Output the [x, y] coordinate of the center of the cell containing the given text.  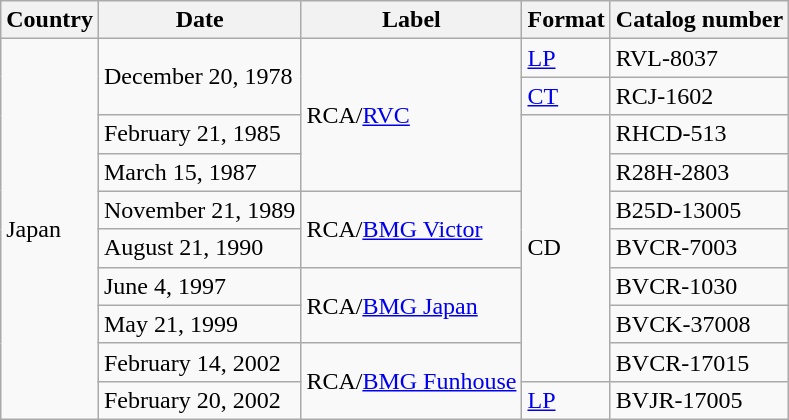
BVJR-17005 [699, 400]
BVCR-17015 [699, 362]
November 21, 1989 [199, 210]
RVL-8037 [699, 58]
February 20, 2002 [199, 400]
BVCR-7003 [699, 248]
CT [566, 96]
May 21, 1999 [199, 324]
RCA/BMG Funhouse [412, 381]
Country [50, 20]
February 14, 2002 [199, 362]
Catalog number [699, 20]
March 15, 1987 [199, 172]
December 20, 1978 [199, 77]
August 21, 1990 [199, 248]
RCJ-1602 [699, 96]
RCA/BMG Victor [412, 229]
R28H-2803 [699, 172]
Format [566, 20]
BVCK-37008 [699, 324]
February 21, 1985 [199, 134]
June 4, 1997 [199, 286]
B25D-13005 [699, 210]
RCA/RVC [412, 115]
RHCD-513 [699, 134]
RCA/BMG Japan [412, 305]
CD [566, 248]
Label [412, 20]
BVCR-1030 [699, 286]
Date [199, 20]
Japan [50, 230]
